Detect which cell encompasses the target text, then output its (x, y) center coordinate. 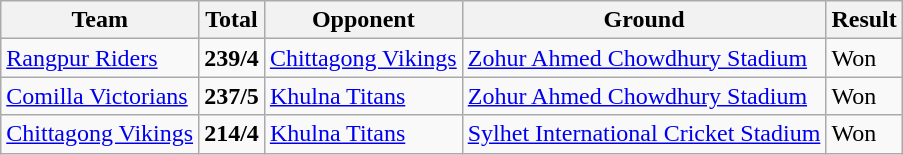
Rangpur Riders (100, 58)
214/4 (232, 134)
239/4 (232, 58)
Team (100, 20)
237/5 (232, 96)
Sylhet International Cricket Stadium (644, 134)
Opponent (363, 20)
Ground (644, 20)
Comilla Victorians (100, 96)
Result (864, 20)
Total (232, 20)
